Locate the cell with the specified text and output its [X, Y] center coordinate. 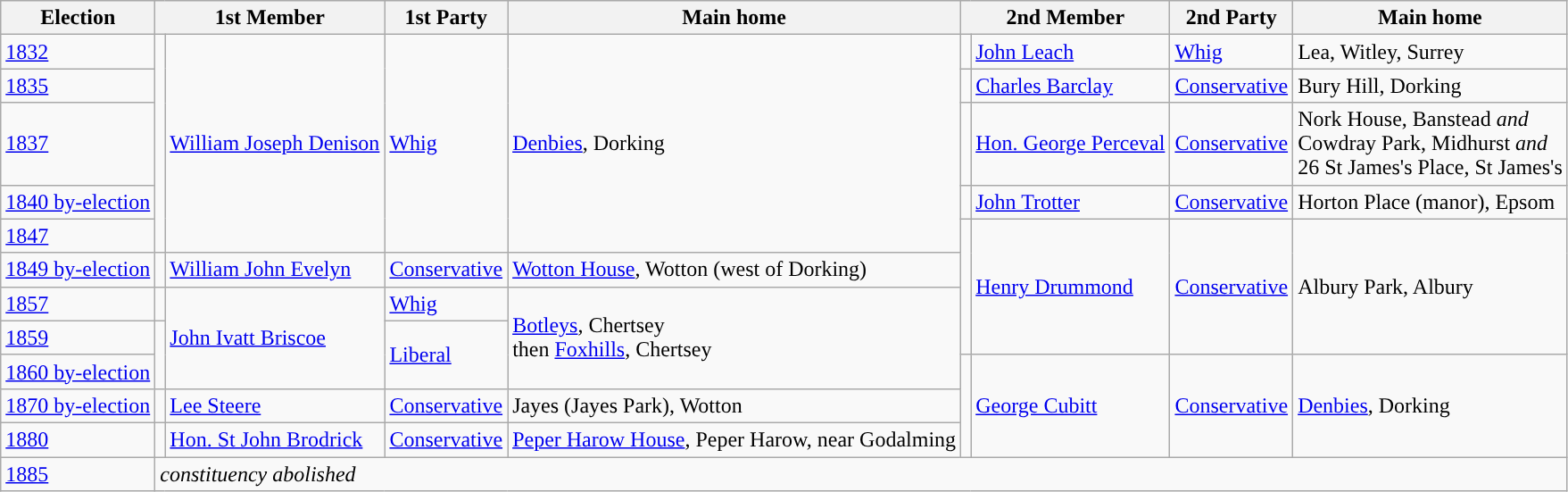
1st Party [446, 18]
1840 by-election [79, 202]
Albury Park, Albury [1431, 287]
Liberal [446, 354]
Lee Steere [275, 405]
constituency abolished [862, 474]
1885 [79, 474]
1837 [79, 144]
1st Member [270, 18]
Hon. George Perceval [1071, 144]
Horton Place (manor), Epsom [1431, 202]
Election [79, 18]
1849 by-election [79, 270]
John Trotter [1071, 202]
Lea, Witley, Surrey [1431, 52]
1847 [79, 236]
Bury Hill, Dorking [1431, 86]
1832 [79, 52]
1835 [79, 86]
1880 [79, 439]
George Cubitt [1071, 405]
1859 [79, 338]
Charles Barclay [1071, 86]
William Joseph Denison [275, 144]
2nd Party [1232, 18]
Wotton House, Wotton (west of Dorking) [734, 270]
John Leach [1071, 52]
1860 by-election [79, 371]
2nd Member [1066, 18]
Nork House, Banstead andCowdray Park, Midhurst and26 St James's Place, St James's [1431, 144]
William John Evelyn [275, 270]
John Ivatt Briscoe [275, 338]
Hon. St John Brodrick [275, 439]
1857 [79, 304]
Botleys, Chertseythen Foxhills, Chertsey [734, 338]
Peper Harow House, Peper Harow, near Godalming [734, 439]
Henry Drummond [1071, 287]
1870 by-election [79, 405]
Jayes (Jayes Park), Wotton [734, 405]
